Pinpoint the cell where the given text exists, returning its [x, y] midpoint coordinate. 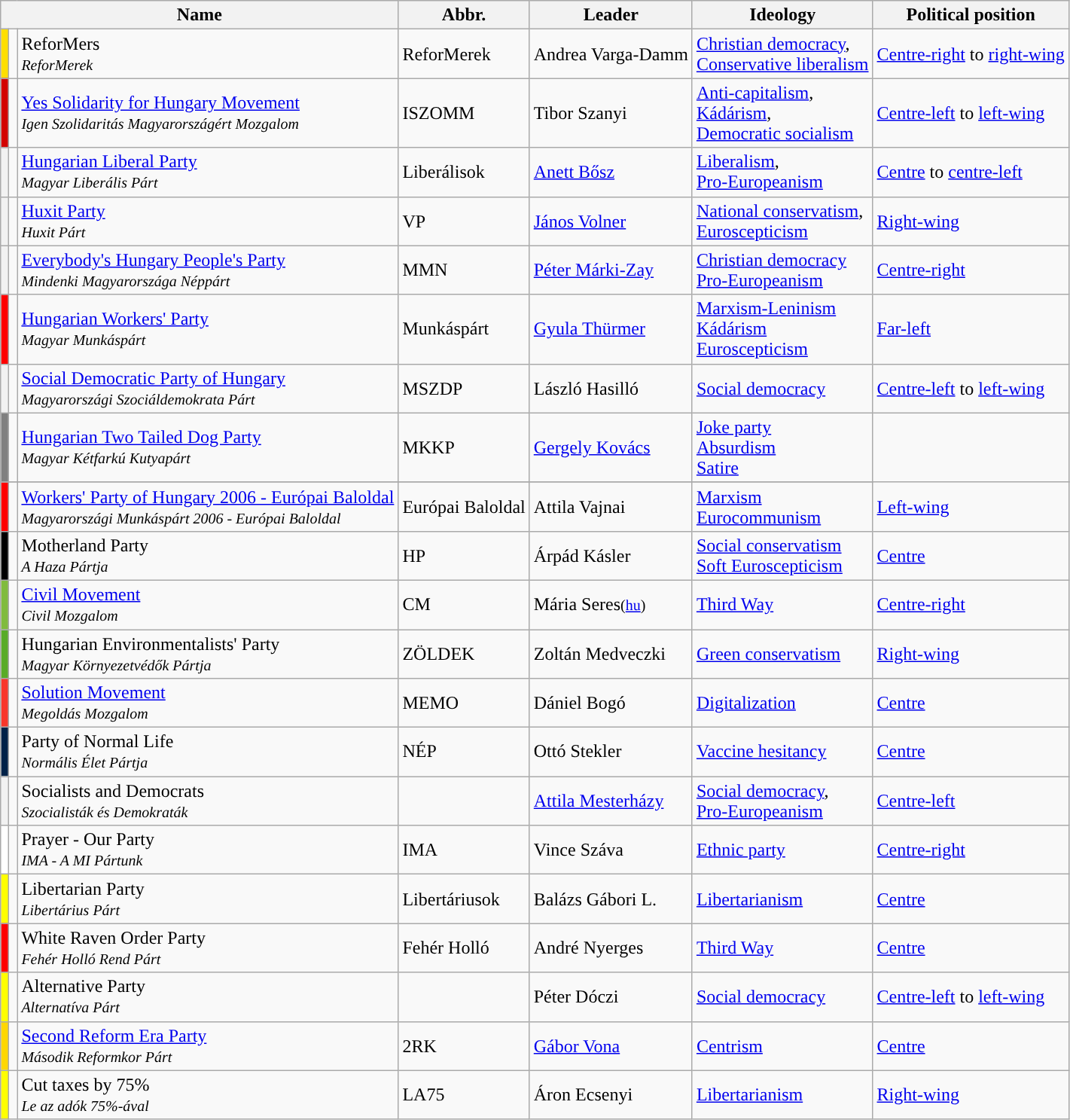
Social conservatismSoft Euroscepticism [782, 556]
Civil MovementCivil Mozgalom [208, 604]
Marxism-LeninismKádárismEuroscepticism [782, 329]
National conservatism, Euroscepticism [782, 221]
Abbr. [464, 15]
MarxismEurocommunism [782, 506]
Leader [611, 15]
ISZOMM [464, 113]
Zoltán Medveczki [611, 654]
Solution MovementMegoldás Mozgalom [208, 703]
IMA [464, 850]
Green conservatism [782, 654]
Left-wing [971, 506]
Európai Baloldal [464, 506]
MMN [464, 270]
NÉP [464, 752]
Centre-right to right-wing [971, 54]
Alternative PartyAlternatíva Párt [208, 997]
Centre-left [971, 801]
Gábor Vona [611, 1045]
Árpád Kásler [611, 556]
Hungarian Workers' PartyMagyar Munkáspárt [208, 329]
André Nyerges [611, 948]
Péter Márki-Zay [611, 270]
CM [464, 604]
Workers' Party of Hungary 2006 - Európai BaloldalMagyarországi Munkáspárt 2006 - Európai Baloldal [208, 506]
Prayer - Our PartyIMA - A MI Pártunk [208, 850]
Liberálisok [464, 172]
Hungarian Two Tailed Dog PartyMagyar Kétfarkú Kutyapárt [208, 447]
2RK [464, 1045]
Ideology [782, 15]
Liberalism, Pro-Europeanism [782, 172]
Mária Seres(hu) [611, 604]
Áron Ecsenyi [611, 1095]
Anti-capitalism, Kádárism, Democratic socialism [782, 113]
Ethnic party [782, 850]
Andrea Varga-Damm [611, 54]
Péter Dóczi [611, 997]
Second Reform Era PartyMásodik Reformkor Párt [208, 1045]
Libertarian PartyLibertárius Párt [208, 899]
Far-left [971, 329]
Munkáspárt [464, 329]
Hungarian Environmentalists' PartyMagyar Környezetvédők Pártja [208, 654]
Name [200, 15]
Vince Száva [611, 850]
Tibor Szanyi [611, 113]
Christian democracyPro-Europeanism [782, 270]
Huxit PartyHuxit Párt [208, 221]
Gergely Kovács [611, 447]
Attila Mesterházy [611, 801]
Gyula Thürmer [611, 329]
Motherland PartyA Haza Pártja [208, 556]
László Hasilló [611, 389]
Centrism [782, 1045]
Socialists and DemocratsSzocialisták és Demokraták [208, 801]
Vaccine hesitancy [782, 752]
Social democracy, Pro-Europeanism [782, 801]
Joke partyAbsurdismSatire [782, 447]
Digitalization [782, 703]
Libertáriusok [464, 899]
Everybody's Hungary People's PartyMindenki Magyarországa Néppárt [208, 270]
Party of Normal LifeNormális Élet Pártja [208, 752]
Attila Vajnai [611, 506]
ReforMersReforMerek [208, 54]
Dániel Bogó [611, 703]
Anett Bősz [611, 172]
White Raven Order PartyFehér Holló Rend Párt [208, 948]
ZÖLDEK [464, 654]
Ottó Stekler [611, 752]
Centre to centre-left [971, 172]
Yes Solidarity for Hungary MovementIgen Szolidaritás Magyarországért Mozgalom [208, 113]
MKKP [464, 447]
ReforMerek [464, 54]
Social Democratic Party of HungaryMagyarországi Szociáldemokrata Párt [208, 389]
Fehér Holló [464, 948]
MEMO [464, 703]
Political position [971, 15]
MSZDP [464, 389]
VP [464, 221]
Hungarian Liberal PartyMagyar Liberális Párt [208, 172]
Christian democracy, Conservative liberalism [782, 54]
LA75 [464, 1095]
János Volner [611, 221]
HP [464, 556]
Balázs Gábori L. [611, 899]
Cut taxes by 75%Le az adók 75%-ával [208, 1095]
